Find where the given text appears and provide that cell's center as [X, Y] coordinate. 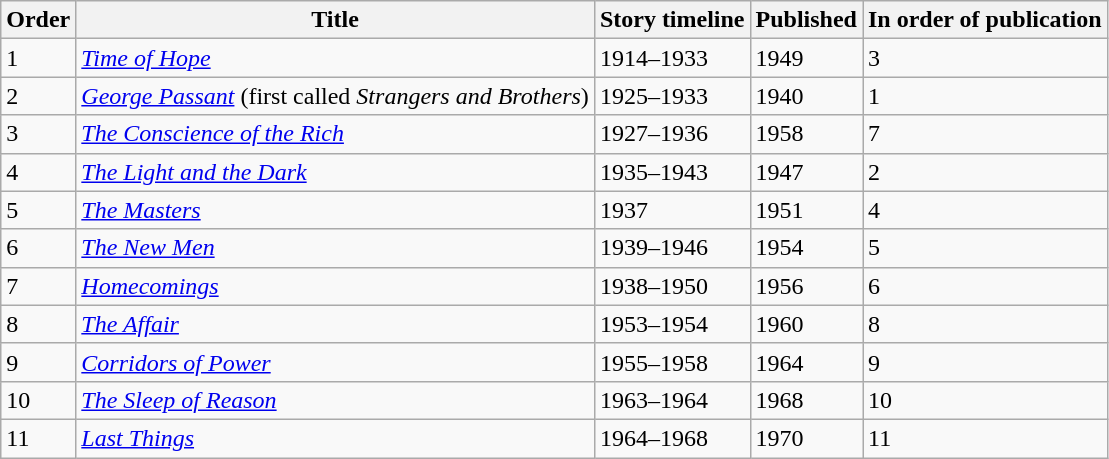
1949 [806, 58]
1938–1950 [672, 286]
Order [38, 20]
1964 [806, 362]
1970 [806, 438]
1956 [806, 286]
The New Men [336, 248]
1953–1954 [672, 324]
The Masters [336, 210]
1937 [672, 210]
Story timeline [672, 20]
1925–1933 [672, 96]
1964–1968 [672, 438]
1939–1946 [672, 248]
Published [806, 20]
Homecomings [336, 286]
1958 [806, 134]
The Affair [336, 324]
1914–1933 [672, 58]
1963–1964 [672, 400]
Title [336, 20]
Time of Hope [336, 58]
1960 [806, 324]
1947 [806, 172]
George Passant (first called Strangers and Brothers) [336, 96]
1954 [806, 248]
1951 [806, 210]
The Conscience of the Rich [336, 134]
In order of publication [984, 20]
Corridors of Power [336, 362]
1968 [806, 400]
Last Things [336, 438]
The Light and the Dark [336, 172]
1955–1958 [672, 362]
1940 [806, 96]
1927–1936 [672, 134]
The Sleep of Reason [336, 400]
1935–1943 [672, 172]
